Return the [x, y] coordinate for the center point of the cell that contains the specified text.  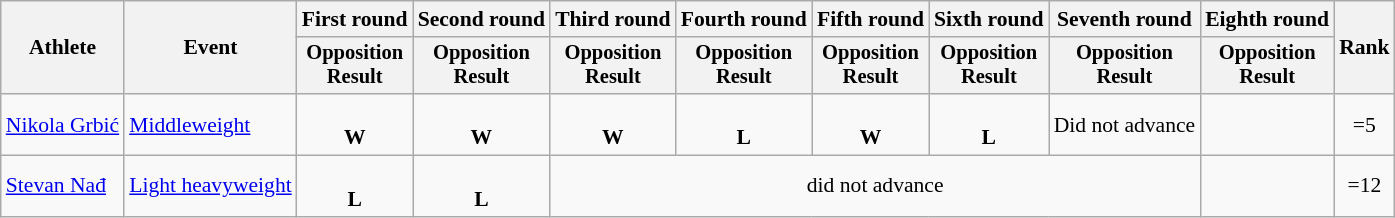
Middleweight [210, 124]
Did not advance [1125, 124]
Athlete [62, 48]
did not advance [875, 186]
=5 [1364, 124]
Event [210, 48]
Second round [482, 19]
Stevan Nađ [62, 186]
Rank [1364, 48]
Light heavyweight [210, 186]
Seventh round [1125, 19]
First round [355, 19]
Third round [613, 19]
Sixth round [989, 19]
Eighth round [1267, 19]
Fourth round [744, 19]
=12 [1364, 186]
Nikola Grbić [62, 124]
Fifth round [870, 19]
